Find where the given text appears and provide that cell's center as (x, y) coordinate. 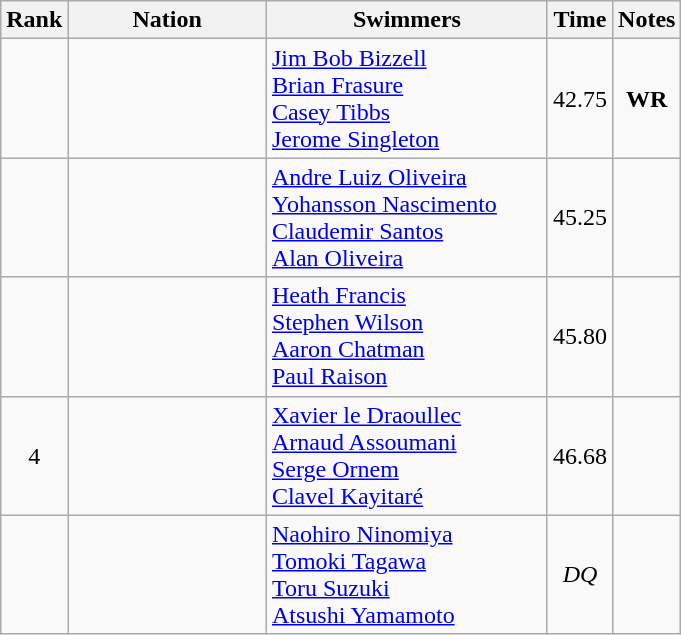
Swimmers (406, 20)
Jim Bob Bizzell Brian Frasure Casey Tibbs Jerome Singleton (406, 98)
4 (34, 456)
Andre Luiz Oliveira Yohansson Nascimento Claudemir Santos Alan Oliveira (406, 218)
Nation (168, 20)
46.68 (580, 456)
Heath Francis Stephen Wilson Aaron Chatman Paul Raison (406, 336)
Naohiro Ninomiya Tomoki Tagawa Toru Suzuki Atsushi Yamamoto (406, 574)
45.25 (580, 218)
Rank (34, 20)
DQ (580, 574)
Time (580, 20)
Xavier le Draoullec Arnaud Assoumani Serge Ornem Clavel Kayitaré (406, 456)
WR (647, 98)
Notes (647, 20)
45.80 (580, 336)
42.75 (580, 98)
